Find where the given text appears and provide that cell's center as [X, Y] coordinate. 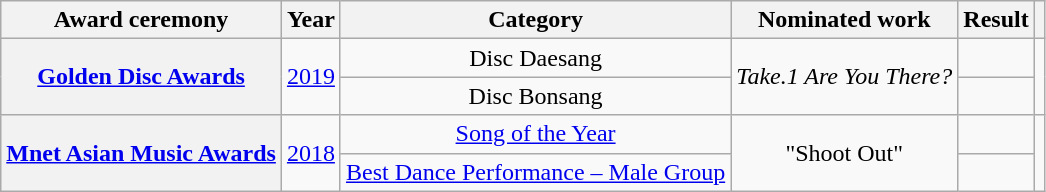
2018 [310, 153]
Year [310, 20]
Mnet Asian Music Awards [142, 153]
Disc Daesang [535, 58]
Nominated work [844, 20]
Award ceremony [142, 20]
Category [535, 20]
2019 [310, 77]
Best Dance Performance – Male Group [535, 172]
Song of the Year [535, 134]
Disc Bonsang [535, 96]
Take.1 Are You There? [844, 77]
"Shoot Out" [844, 153]
Result [996, 20]
Golden Disc Awards [142, 77]
